Return the (X, Y) coordinate for the center point of the cell that contains the specified text.  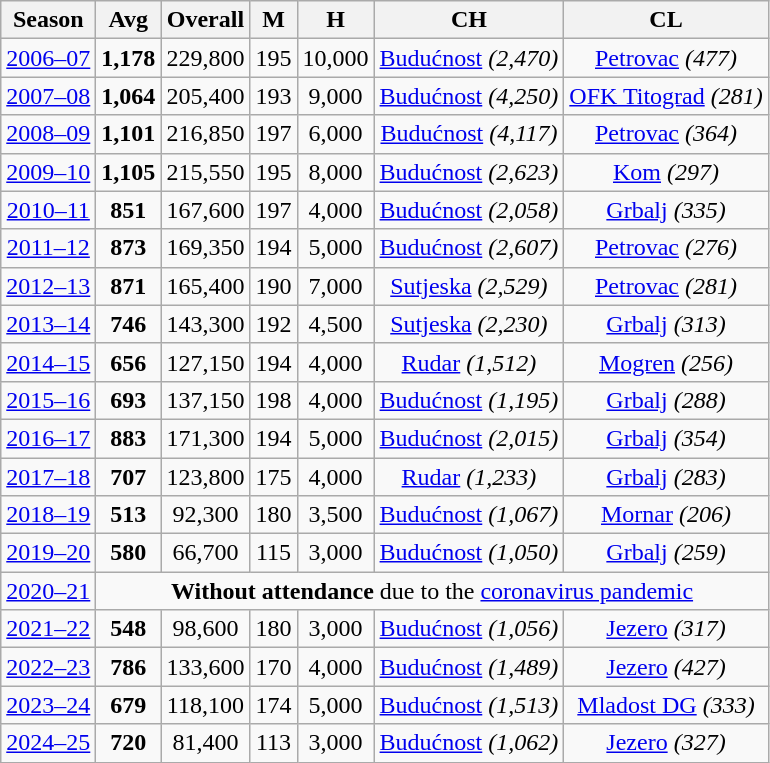
193 (274, 96)
1,101 (128, 134)
Mogren (256) (666, 362)
Sutjeska (2,529) (469, 286)
198 (274, 400)
Petrovac (276) (666, 248)
4,500 (336, 324)
2006–07 (48, 58)
Sutjeska (2,230) (469, 324)
127,150 (206, 362)
190 (274, 286)
Budućnost (4,250) (469, 96)
Budućnost (2,470) (469, 58)
679 (128, 705)
Kom (297) (666, 172)
513 (128, 515)
656 (128, 362)
7,000 (336, 286)
229,800 (206, 58)
137,150 (206, 400)
1,064 (128, 96)
Grbalj (259) (666, 553)
205,400 (206, 96)
2023–24 (48, 705)
Jezero (317) (666, 629)
CH (469, 20)
Budućnost (4,117) (469, 134)
2009–10 (48, 172)
Grbalj (335) (666, 210)
Budućnost (2,015) (469, 438)
215,550 (206, 172)
2010–11 (48, 210)
851 (128, 210)
H (336, 20)
Grbalj (288) (666, 400)
Budućnost (2,623) (469, 172)
2007–08 (48, 96)
98,600 (206, 629)
2018–19 (48, 515)
Budućnost (1,050) (469, 553)
OFK Titograd (281) (666, 96)
2024–25 (48, 743)
883 (128, 438)
1,178 (128, 58)
Grbalj (354) (666, 438)
2016–17 (48, 438)
66,700 (206, 553)
Overall (206, 20)
10,000 (336, 58)
143,300 (206, 324)
2011–12 (48, 248)
2015–16 (48, 400)
170 (274, 667)
Petrovac (364) (666, 134)
Jezero (327) (666, 743)
2017–18 (48, 477)
9,000 (336, 96)
Mornar (206) (666, 515)
Without attendance due to the coronavirus pandemic (432, 591)
Jezero (427) (666, 667)
81,400 (206, 743)
786 (128, 667)
133,600 (206, 667)
216,850 (206, 134)
Budućnost (1,513) (469, 705)
Grbalj (313) (666, 324)
Budućnost (1,489) (469, 667)
Budućnost (2,607) (469, 248)
Grbalj (283) (666, 477)
Rudar (1,233) (469, 477)
3,500 (336, 515)
M (274, 20)
115 (274, 553)
2019–20 (48, 553)
Budućnost (1,062) (469, 743)
Budućnost (1,067) (469, 515)
746 (128, 324)
2012–13 (48, 286)
165,400 (206, 286)
693 (128, 400)
Avg (128, 20)
Budućnost (1,056) (469, 629)
Petrovac (281) (666, 286)
2014–15 (48, 362)
1,105 (128, 172)
6,000 (336, 134)
192 (274, 324)
92,300 (206, 515)
2021–22 (48, 629)
174 (274, 705)
118,100 (206, 705)
580 (128, 553)
2022–23 (48, 667)
720 (128, 743)
871 (128, 286)
Mladost DG (333) (666, 705)
113 (274, 743)
169,350 (206, 248)
8,000 (336, 172)
707 (128, 477)
2013–14 (48, 324)
Budućnost (1,195) (469, 400)
Rudar (1,512) (469, 362)
171,300 (206, 438)
2020–21 (48, 591)
873 (128, 248)
123,800 (206, 477)
Petrovac (477) (666, 58)
548 (128, 629)
Budućnost (2,058) (469, 210)
2008–09 (48, 134)
175 (274, 477)
Season (48, 20)
CL (666, 20)
167,600 (206, 210)
